Pinpoint the cell where the given text exists, returning its (X, Y) midpoint coordinate. 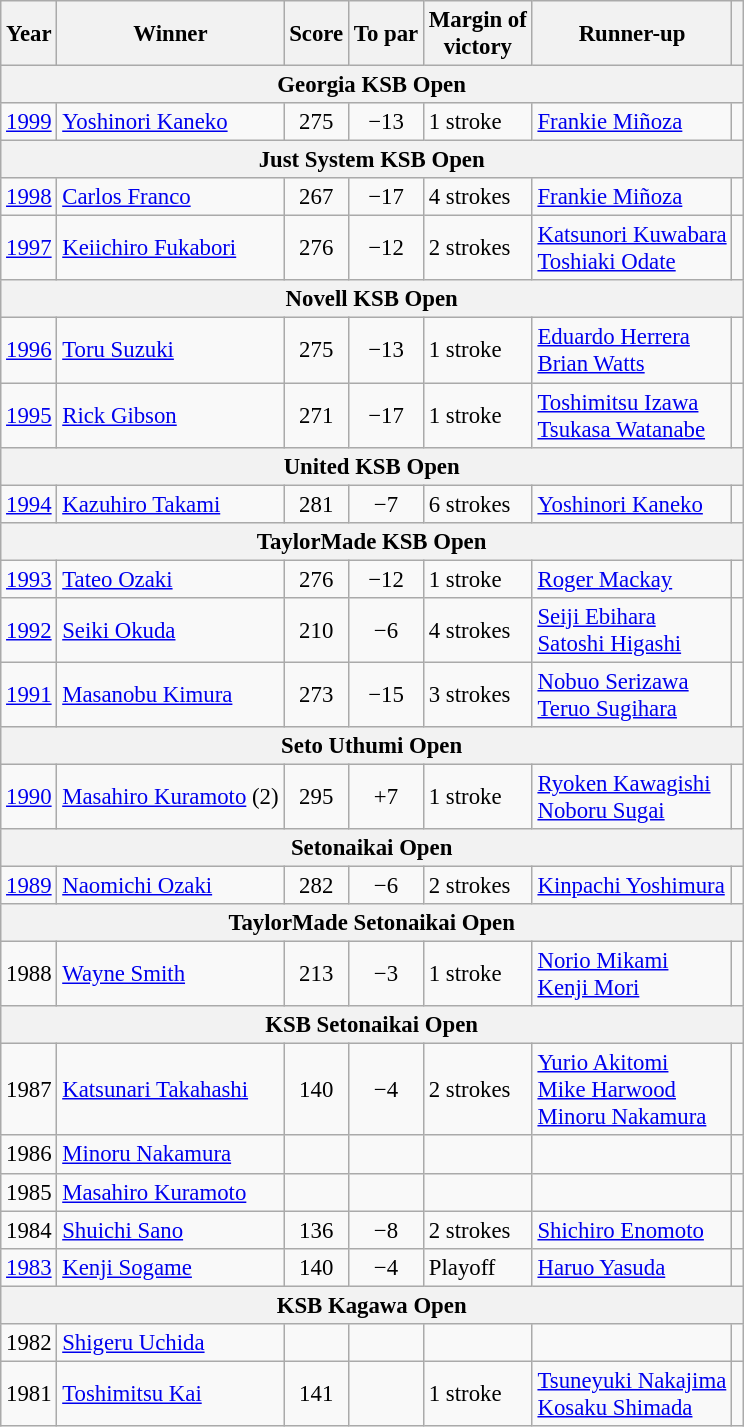
Toshimitsu Izawa Tsukasa Watanabe (632, 416)
Carlos Franco (170, 197)
Katsunori Kuwabara Toshiaki Odate (632, 248)
1987 (29, 1090)
1996 (29, 350)
Runner-up (632, 34)
Eduardo Herrera Brian Watts (632, 350)
Kazuhiro Takami (170, 504)
Minoru Nakamura (170, 1155)
1981 (29, 1394)
1998 (29, 197)
3 strokes (478, 694)
6 strokes (478, 504)
−8 (386, 1230)
Roger Mackay (632, 579)
1989 (29, 886)
Score (316, 34)
Wayne Smith (170, 974)
281 (316, 504)
1982 (29, 1343)
1995 (29, 416)
Naomichi Ozaki (170, 886)
Shuichi Sano (170, 1230)
282 (316, 886)
267 (316, 197)
Katsunari Takahashi (170, 1090)
295 (316, 796)
Setonaikai Open (372, 848)
−3 (386, 974)
Ryoken Kawagishi Noboru Sugai (632, 796)
Masanobu Kimura (170, 694)
Yurio Akitomi Mike Harwood Minoru Nakamura (632, 1090)
271 (316, 416)
210 (316, 630)
To par (386, 34)
1994 (29, 504)
−7 (386, 504)
Seiji Ebihara Satoshi Higashi (632, 630)
Tsuneyuki Nakajima Kosaku Shimada (632, 1394)
Just System KSB Open (372, 160)
Toshimitsu Kai (170, 1394)
Nobuo Serizawa Teruo Sugihara (632, 694)
1999 (29, 122)
Playoff (478, 1267)
Margin ofvictory (478, 34)
Masahiro Kuramoto (2) (170, 796)
TaylorMade Setonaikai Open (372, 923)
+7 (386, 796)
United KSB Open (372, 466)
Norio Mikami Kenji Mori (632, 974)
KSB Setonaikai Open (372, 1025)
1990 (29, 796)
TaylorMade KSB Open (372, 541)
Toru Suzuki (170, 350)
141 (316, 1394)
136 (316, 1230)
1983 (29, 1267)
Seiki Okuda (170, 630)
1993 (29, 579)
Novell KSB Open (372, 299)
1992 (29, 630)
Tateo Ozaki (170, 579)
1986 (29, 1155)
Keiichiro Fukabori (170, 248)
Seto Uthumi Open (372, 746)
Shichiro Enomoto (632, 1230)
Year (29, 34)
Masahiro Kuramoto (170, 1192)
Shigeru Uchida (170, 1343)
1991 (29, 694)
213 (316, 974)
1985 (29, 1192)
Haruo Yasuda (632, 1267)
273 (316, 694)
Georgia KSB Open (372, 85)
Kenji Sogame (170, 1267)
Kinpachi Yoshimura (632, 886)
Winner (170, 34)
1997 (29, 248)
1988 (29, 974)
Rick Gibson (170, 416)
KSB Kagawa Open (372, 1305)
−15 (386, 694)
1984 (29, 1230)
